Return the (x, y) coordinate for the center point of the cell that contains the specified text.  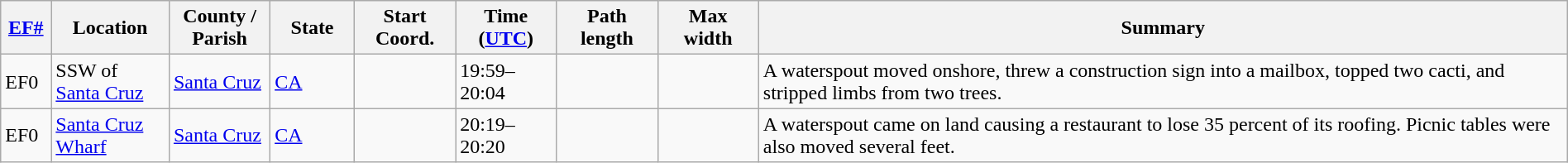
Start Coord. (404, 28)
Path length (607, 28)
Location (111, 28)
Max width (708, 28)
Santa Cruz Wharf (111, 136)
Summary (1163, 28)
County / Parish (219, 28)
20:19–20:20 (506, 136)
A waterspout came on land causing a restaurant to lose 35 percent of its roofing. Picnic tables were also moved several feet. (1163, 136)
SSW of Santa Cruz (111, 81)
State (313, 28)
Time (UTC) (506, 28)
A waterspout moved onshore, threw a construction sign into a mailbox, topped two cacti, and stripped limbs from two trees. (1163, 81)
EF# (26, 28)
19:59–20:04 (506, 81)
